Detect which cell encompasses the target text, then output its [X, Y] center coordinate. 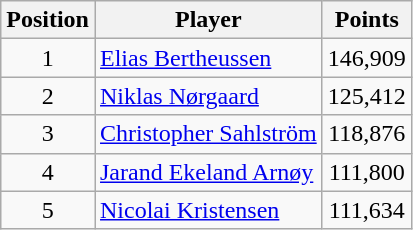
111,634 [366, 210]
Position [48, 20]
Elias Bertheussen [208, 58]
118,876 [366, 134]
3 [48, 134]
Points [366, 20]
4 [48, 172]
1 [48, 58]
146,909 [366, 58]
5 [48, 210]
Nicolai Kristensen [208, 210]
Jarand Ekeland Arnøy [208, 172]
Christopher Sahlström [208, 134]
2 [48, 96]
125,412 [366, 96]
111,800 [366, 172]
Niklas Nørgaard [208, 96]
Player [208, 20]
